Find where the given text appears and provide that cell's center as (x, y) coordinate. 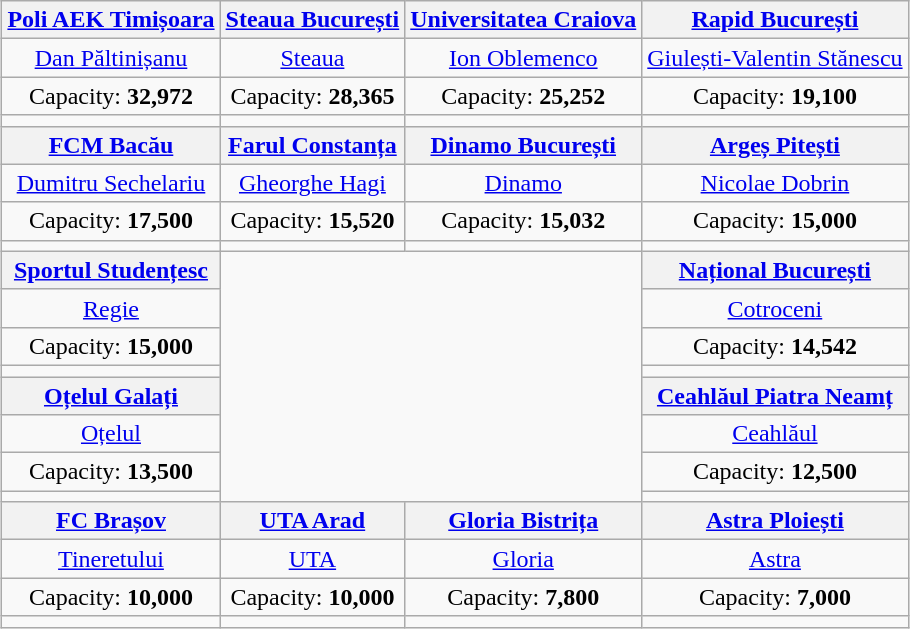
Capacity: 7,000 (775, 597)
Dinamo București (524, 145)
Capacity: 15,032 (524, 221)
Oțelul (111, 434)
Universitatea Craiova (524, 20)
Rapid București (775, 20)
Oțelul Galați (111, 395)
Gloria Bistrița (524, 521)
Capacity: 32,972 (111, 96)
Capacity: 13,500 (111, 472)
Gloria (524, 559)
Astra (775, 559)
UTA Arad (312, 521)
Național București (775, 270)
Capacity: 28,365 (312, 96)
Nicolae Dobrin (775, 183)
Astra Ploiești (775, 521)
Argeș Pitești (775, 145)
Cotroceni (775, 308)
Capacity: 7,800 (524, 597)
Poli AEK Timișoara (111, 20)
FC Brașov (111, 521)
Giulești-Valentin Stănescu (775, 58)
Ceahlăul (775, 434)
Regie (111, 308)
Steaua București (312, 20)
Steaua (312, 58)
UTA (312, 559)
Capacity: 12,500 (775, 472)
Dumitru Sechelariu (111, 183)
Capacity: 25,252 (524, 96)
Capacity: 17,500 (111, 221)
Capacity: 19,100 (775, 96)
Capacity: 15,520 (312, 221)
Dan Păltinișanu (111, 58)
Gheorghe Hagi (312, 183)
Tineretului (111, 559)
Dinamo (524, 183)
Farul Constanța (312, 145)
Ion Oblemenco (524, 58)
FCM Bacău (111, 145)
Capacity: 14,542 (775, 346)
Sportul Studențesc (111, 270)
Ceahlăul Piatra Neamț (775, 395)
